Identify which cell holds the provided text, then report its (x, y) central coordinate. 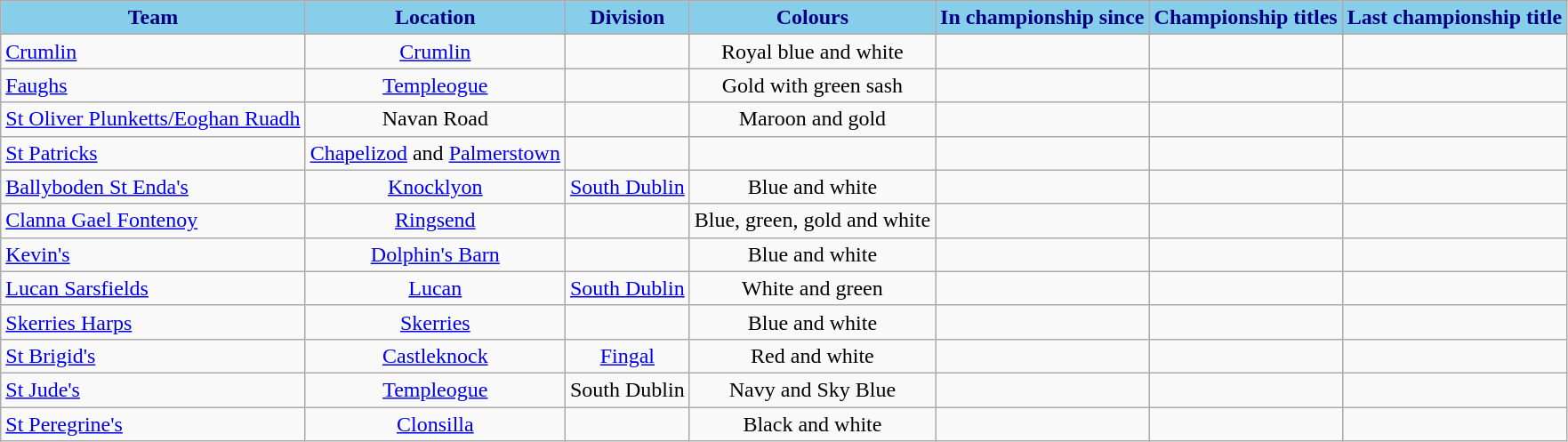
Kevin's (153, 254)
Knocklyon (435, 187)
Black and white (812, 424)
Dolphin's Barn (435, 254)
Blue, green, gold and white (812, 221)
Championship titles (1245, 18)
Maroon and gold (812, 119)
Navan Road (435, 119)
St Jude's (153, 390)
In championship since (1042, 18)
Lucan (435, 288)
Last championship title (1454, 18)
Team (153, 18)
Clonsilla (435, 424)
Chapelizod and Palmerstown (435, 153)
Gold with green sash (812, 85)
Colours (812, 18)
St Patricks (153, 153)
Ballyboden St Enda's (153, 187)
St Peregrine's (153, 424)
Castleknock (435, 356)
Skerries (435, 322)
Skerries Harps (153, 322)
Red and white (812, 356)
Fingal (627, 356)
Faughs (153, 85)
St Brigid's (153, 356)
Navy and Sky Blue (812, 390)
White and green (812, 288)
Clanna Gael Fontenoy (153, 221)
Royal blue and white (812, 52)
Lucan Sarsfields (153, 288)
Location (435, 18)
Division (627, 18)
Ringsend (435, 221)
St Oliver Plunketts/Eoghan Ruadh (153, 119)
